Extract the [X, Y] coordinate from the center of the cell holding the provided text.  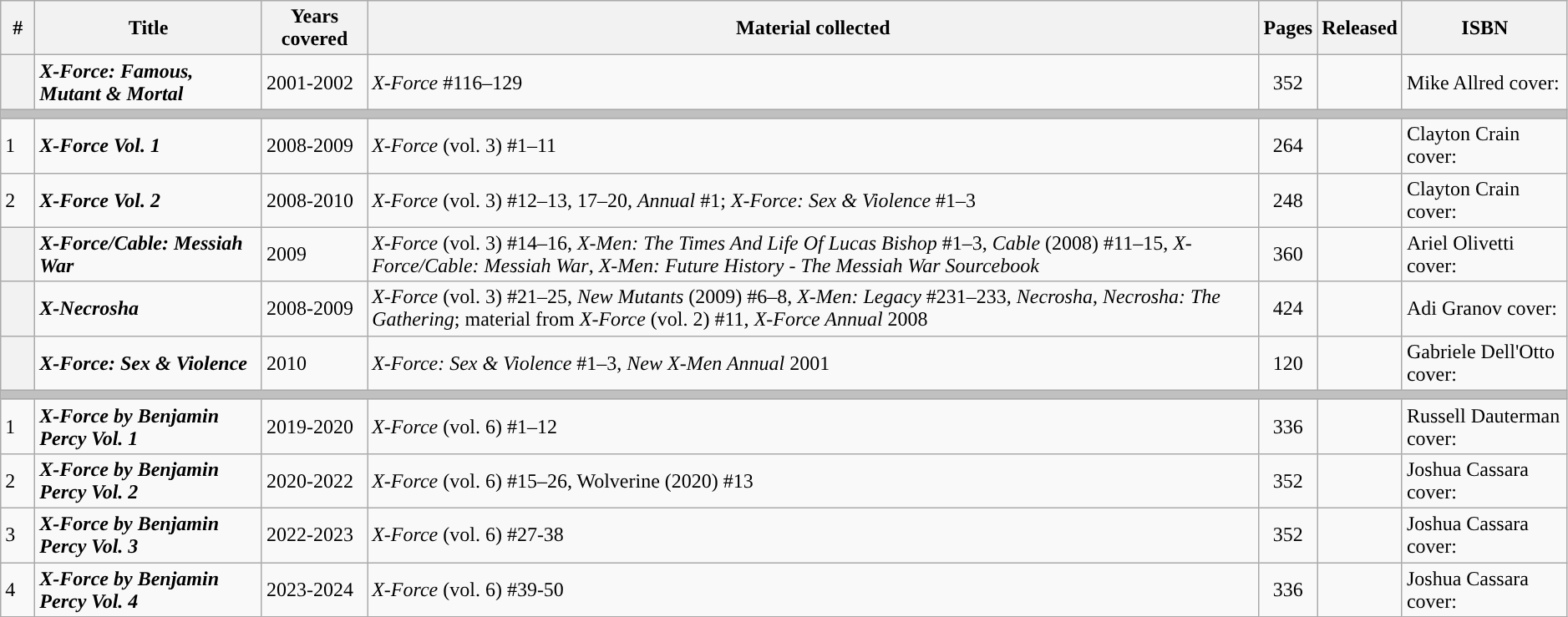
X-Force by Benjamin Percy Vol. 1 [149, 426]
Russell Dauterman cover: [1484, 426]
2019-2020 [314, 426]
2010 [314, 362]
X-Force (vol. 6) #15–26, Wolverine (2020) #13 [814, 481]
# [18, 28]
ISBN [1484, 28]
424 [1288, 309]
Material collected [814, 28]
360 [1288, 254]
X-Force Vol. 1 [149, 145]
2023-2024 [314, 589]
Released [1360, 28]
4 [18, 589]
X-Force Vol. 2 [149, 200]
X-Force/Cable: Messiah War [149, 254]
X-Force: Famous, Mutant & Mortal [149, 82]
X-Force (vol. 6) #1–12 [814, 426]
X-Force (vol. 3) #1–11 [814, 145]
264 [1288, 145]
X-Force #116–129 [814, 82]
X-Force (vol. 6) #27-38 [814, 534]
248 [1288, 200]
Title [149, 28]
Pages [1288, 28]
X-Force: Sex & Violence [149, 362]
Mike Allred cover: [1484, 82]
Gabriele Dell'Otto cover: [1484, 362]
2001-2002 [314, 82]
X-Force by Benjamin Percy Vol. 2 [149, 481]
2020-2022 [314, 481]
X-Force (vol. 6) #39-50 [814, 589]
X-Force (vol. 3) #12–13, 17–20, Annual #1; X-Force: Sex & Violence #1–3 [814, 200]
X-Force by Benjamin Percy Vol. 4 [149, 589]
120 [1288, 362]
2022-2023 [314, 534]
3 [18, 534]
X-Force: Sex & Violence #1–3, New X-Men Annual 2001 [814, 362]
Years covered [314, 28]
X-Necrosha [149, 309]
2009 [314, 254]
2008-2010 [314, 200]
Adi Granov cover: [1484, 309]
Ariel Olivetti cover: [1484, 254]
X-Force by Benjamin Percy Vol. 3 [149, 534]
